Identify which cell holds the provided text, then report its (x, y) central coordinate. 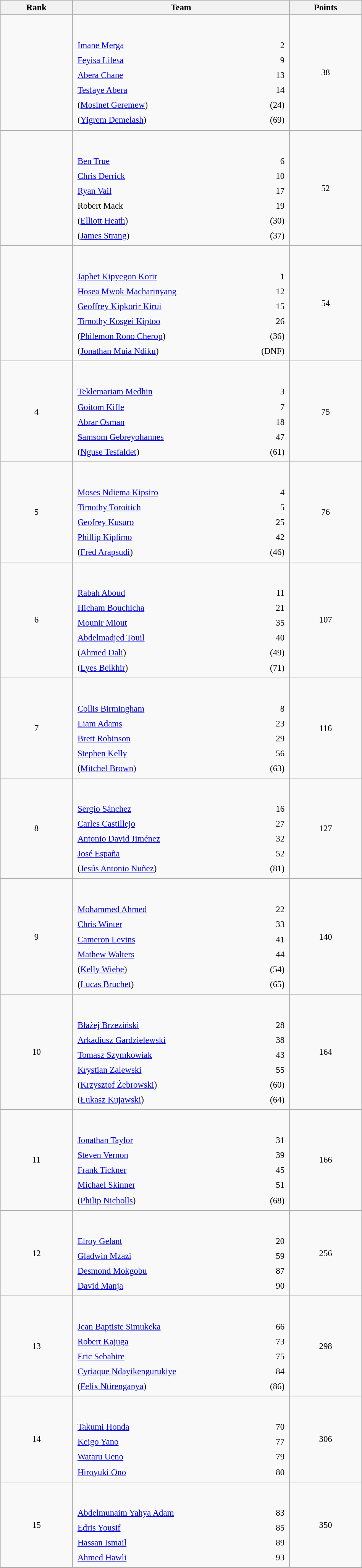
Samsom Gebreyohannes (163, 437)
Wataru Ueno (161, 1457)
Timothy Kosgei Kiptoo (159, 321)
(Jesús Antonio Nuñez) (162, 869)
Jean Baptiste Simukeka 66 Robert Kajuga 73 Eric Sebahire 75 Cyriaque Ndayikengurukiye 84 (Felix Ntirenganya) (86) (181, 1346)
(46) (268, 552)
Cyriaque Ndayikengurukiye (165, 1371)
70 (267, 1427)
40 (265, 638)
Collis Birmingham (159, 709)
Ryan Vail (155, 191)
79 (267, 1457)
Feyisa Lilesa (160, 60)
16 (268, 809)
Abdelmunaim Yahya Adam (169, 1513)
Steven Vernon (157, 1155)
140 (325, 936)
45 (263, 1170)
Arkadiusz Gardzielewski (163, 1040)
Ahmed Hawli (169, 1557)
164 (325, 1052)
Takumi Honda 70 Keigo Yano 77 Wataru Ueno 79 Hiroyuki Ono 80 (181, 1439)
Jean Baptiste Simukeka (165, 1326)
Rabah Aboud (159, 593)
55 (269, 1070)
Cameron Levins (160, 939)
54 (325, 303)
350 (325, 1525)
Moses Ndiema Kipsiro 4 Timothy Toroitich 5 Geofrey Kusuro 25 Phillip Kiplimo 42 (Fred Arapsudi) (46) (181, 512)
Michael Skinner (157, 1185)
116 (325, 728)
29 (265, 738)
Teklemariam Medhin (163, 392)
22 (266, 910)
(71) (265, 668)
89 (275, 1542)
Krystian Zalewski (163, 1070)
Abdelmadjed Touil (159, 638)
42 (268, 537)
21 (265, 608)
3 (269, 392)
(81) (268, 869)
Takumi Honda (161, 1427)
298 (325, 1346)
Japhet Kipyegon Korir (159, 276)
76 (325, 512)
(68) (263, 1200)
19 (260, 206)
Ben True (155, 161)
73 (271, 1341)
Geoffrey Kipkorir Kirui (159, 306)
(Lyes Belkhir) (159, 668)
Mounir Miout (159, 623)
56 (265, 753)
(DNF) (264, 351)
Rank (37, 8)
23 (265, 723)
José España (162, 854)
47 (269, 437)
Elroy Gelant 20 Gladwin Mzazi 59 Desmond Mokgobu 87 David Manja 90 (181, 1253)
256 (325, 1253)
Imane Merga (160, 45)
Mathew Walters (160, 954)
32 (268, 839)
Mohammed Ahmed 22 Chris Winter 33 Cameron Levins 41 Mathew Walters 44 (Kelly Wiebe) (54) (Lucas Bruchet) (65) (181, 936)
Elroy Gelant (165, 1241)
80 (267, 1472)
(Fred Arapsudi) (162, 552)
Desmond Mokgobu (165, 1271)
(Lucas Bruchet) (160, 984)
28 (269, 1025)
Tomasz Szymkowiak (163, 1055)
Hiroyuki Ono (161, 1472)
(Felix Ntirenganya) (165, 1386)
(65) (266, 984)
18 (269, 422)
Imane Merga 2 Feyisa Lilesa 9 Abera Chane 13 Tesfaye Abera 14 (Mosinet Geremew) (24) (Yigrem Demelash) (69) (181, 73)
(69) (266, 120)
Liam Adams (159, 723)
Hosea Mwok Macharinyang (159, 291)
Moses Ndiema Kipsiro (162, 492)
84 (271, 1371)
33 (266, 924)
Mohammed Ahmed (160, 910)
Abdelmunaim Yahya Adam 83 Edris Yousif 85 Hassan Ismail 89 Ahmed Hawli 93 (181, 1525)
(37) (260, 235)
51 (263, 1185)
Stephen Kelly (159, 753)
127 (325, 829)
(61) (269, 452)
(Kelly Wiebe) (160, 969)
(Ahmed Dali) (159, 653)
(64) (269, 1099)
Hicham Bouchicha (159, 608)
Robert Kajuga (165, 1341)
(63) (265, 768)
(54) (266, 969)
44 (266, 954)
(30) (260, 221)
26 (264, 321)
(24) (266, 105)
(Mosinet Geremew) (160, 105)
Carles Castillejo (162, 824)
85 (275, 1527)
35 (265, 623)
90 (271, 1286)
Brett Robinson (159, 738)
Chris Derrick (155, 176)
Sergio Sánchez (162, 809)
Geofrey Kusuro (162, 522)
66 (271, 1326)
Frank Tickner (157, 1170)
166 (325, 1160)
Abera Chane (160, 75)
93 (275, 1557)
Jonathan Taylor (157, 1140)
Jonathan Taylor 31 Steven Vernon 39 Frank Tickner 45 Michael Skinner 51 (Philip Nicholls) (68) (181, 1160)
77 (267, 1442)
Edris Yousif (169, 1527)
2 (266, 45)
Points (325, 8)
59 (271, 1256)
Goitom Kifle (163, 407)
Eric Sebahire (165, 1356)
83 (275, 1513)
27 (268, 824)
(Philemon Rono Cherop) (159, 336)
(Krzysztof Żebrowski) (163, 1085)
25 (268, 522)
(Nguse Tesfaldet) (163, 452)
Gladwin Mzazi (165, 1256)
Phillip Kiplimo (162, 537)
(Yigrem Demelash) (160, 120)
20 (271, 1241)
Teklemariam Medhin 3 Goitom Kifle 7 Abrar Osman 18 Samsom Gebreyohannes 47 (Nguse Tesfaldet) (61) (181, 411)
1 (264, 276)
(Jonathan Muia Ndiku) (159, 351)
Sergio Sánchez 16 Carles Castillejo 27 Antonio David Jiménez 32 José España 52 (Jesús Antonio Nuñez) (81) (181, 829)
Błażej Brzeziński (163, 1025)
(49) (265, 653)
Antonio David Jiménez (162, 839)
31 (263, 1140)
306 (325, 1439)
Rabah Aboud 11 Hicham Bouchicha 21 Mounir Miout 35 Abdelmadjed Touil 40 (Ahmed Dali) (49) (Lyes Belkhir) (71) (181, 620)
Ben True 6 Chris Derrick 10 Ryan Vail 17 Robert Mack 19 (Elliott Heath) (30) (James Strang) (37) (181, 188)
Team (181, 8)
Tesfaye Abera (160, 90)
Błażej Brzeziński 28 Arkadiusz Gardzielewski 38 Tomasz Szymkowiak 43 Krystian Zalewski 55 (Krzysztof Żebrowski) (60) (Łukasz Kujawski) (64) (181, 1052)
(36) (264, 336)
Hassan Ismail (169, 1542)
Robert Mack (155, 206)
17 (260, 191)
107 (325, 620)
(Elliott Heath) (155, 221)
(Philip Nicholls) (157, 1200)
Chris Winter (160, 924)
Abrar Osman (163, 422)
(86) (271, 1386)
41 (266, 939)
87 (271, 1271)
David Manja (165, 1286)
(Mitchel Brown) (159, 768)
Collis Birmingham 8 Liam Adams 23 Brett Robinson 29 Stephen Kelly 56 (Mitchel Brown) (63) (181, 728)
(Łukasz Kujawski) (163, 1099)
(60) (269, 1085)
(James Strang) (155, 235)
43 (269, 1055)
Keigo Yano (161, 1442)
39 (263, 1155)
Timothy Toroitich (162, 507)
